Identify which cell holds the provided text, then report its (x, y) central coordinate. 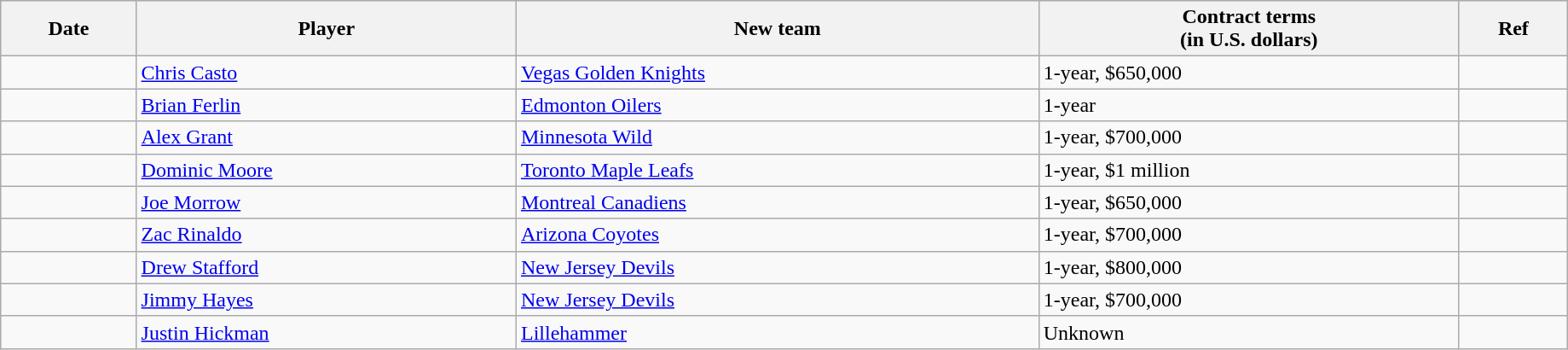
Unknown (1248, 332)
Zac Rinaldo (326, 235)
Justin Hickman (326, 332)
Dominic Moore (326, 170)
Vegas Golden Knights (778, 73)
Date (68, 29)
Drew Stafford (326, 267)
Lillehammer (778, 332)
Chris Casto (326, 73)
Montreal Canadiens (778, 202)
Edmonton Oilers (778, 105)
Joe Morrow (326, 202)
Arizona Coyotes (778, 235)
Alex Grant (326, 137)
1-year (1248, 105)
Player (326, 29)
Contract terms(in U.S. dollars) (1248, 29)
Ref (1513, 29)
1-year, $1 million (1248, 170)
1-year, $800,000 (1248, 267)
Toronto Maple Leafs (778, 170)
Jimmy Hayes (326, 300)
New team (778, 29)
Brian Ferlin (326, 105)
Minnesota Wild (778, 137)
